For the text-containing cell, return its midpoint in (x, y) coordinate format. 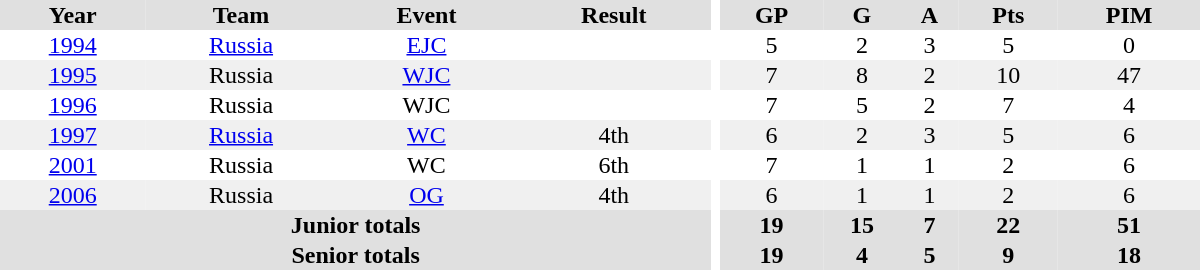
G (862, 15)
1997 (72, 135)
Year (72, 15)
47 (1129, 75)
A (929, 15)
PIM (1129, 15)
10 (1008, 75)
GP (772, 15)
1994 (72, 45)
51 (1129, 225)
Event (427, 15)
OG (427, 195)
1995 (72, 75)
8 (862, 75)
Result (614, 15)
1996 (72, 105)
EJC (427, 45)
Pts (1008, 15)
2006 (72, 195)
Junior totals (356, 225)
6th (614, 165)
22 (1008, 225)
0 (1129, 45)
Team (240, 15)
2001 (72, 165)
18 (1129, 255)
Senior totals (356, 255)
15 (862, 225)
9 (1008, 255)
